Locate the cell with the specified text and output its (x, y) center coordinate. 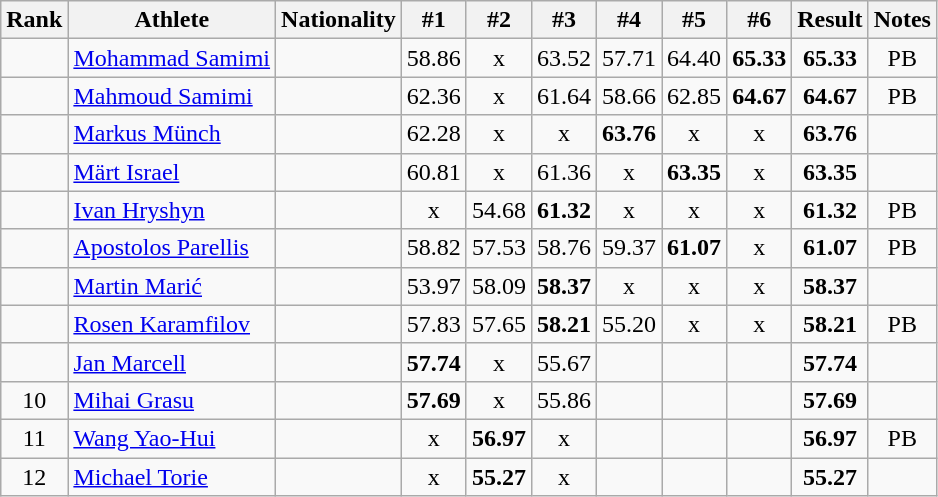
Wang Yao-Hui (172, 438)
58.82 (434, 248)
58.76 (564, 248)
Mohammad Samimi (172, 58)
Mahmoud Samimi (172, 96)
10 (34, 400)
Markus Münch (172, 134)
54.68 (498, 210)
Athlete (172, 20)
Rosen Karamfilov (172, 324)
55.20 (630, 324)
61.36 (564, 172)
58.09 (498, 286)
#3 (564, 20)
58.66 (630, 96)
Result (830, 20)
64.40 (694, 58)
58.86 (434, 58)
62.85 (694, 96)
57.53 (498, 248)
Michael Torie (172, 477)
Mihai Grasu (172, 400)
Ivan Hryshyn (172, 210)
55.86 (564, 400)
62.36 (434, 96)
Apostolos Parellis (172, 248)
61.64 (564, 96)
#6 (760, 20)
11 (34, 438)
53.97 (434, 286)
#4 (630, 20)
57.71 (630, 58)
55.67 (564, 362)
12 (34, 477)
60.81 (434, 172)
57.83 (434, 324)
Notes (902, 20)
#1 (434, 20)
63.52 (564, 58)
62.28 (434, 134)
59.37 (630, 248)
Rank (34, 20)
#2 (498, 20)
57.65 (498, 324)
Märt Israel (172, 172)
Martin Marić (172, 286)
Nationality (339, 20)
#5 (694, 20)
Jan Marcell (172, 362)
